Detect which cell encompasses the target text, then output its (X, Y) center coordinate. 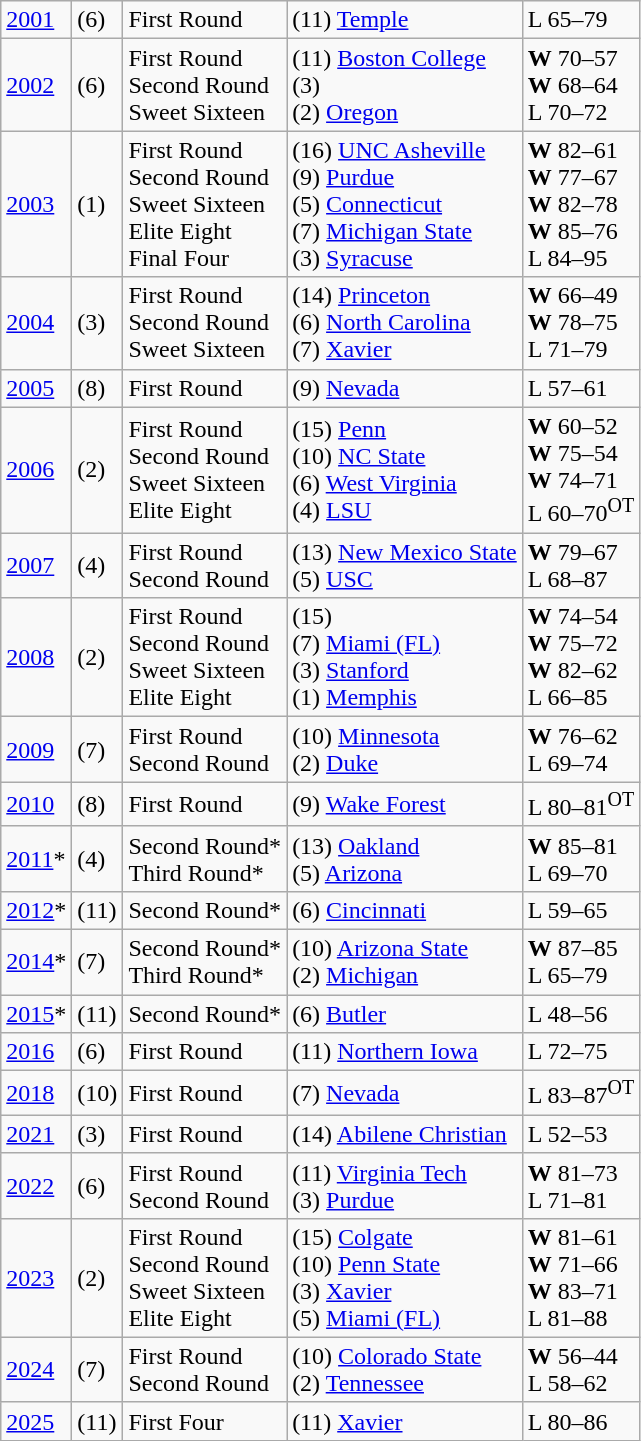
W 85–81L 69–70 (581, 858)
2005 (36, 388)
2021 (36, 1134)
2018 (36, 1094)
First Four (205, 1421)
(10) Minnesota(2) Duke (405, 750)
(6) Cincinnati (405, 910)
L 83–87OT (581, 1094)
W 82–61W 77–67W 82–78W 85–76L 84–95 (581, 204)
L 57–61 (581, 388)
2008 (36, 658)
(10) Arizona State(2) Michigan (405, 962)
L 80–86 (581, 1421)
W 56–44 L 58–62 (581, 1370)
L 72–75 (581, 1052)
(14) Princeton(6) North Carolina(7) Xavier (405, 323)
2006 (36, 470)
2016 (36, 1052)
2002 (36, 85)
2001 (36, 20)
(11) Northern Iowa (405, 1052)
2007 (36, 566)
(9) Nevada (405, 388)
(14) Abilene Christian (405, 1134)
W 74–54W 75–72W 82–62L 66–85 (581, 658)
(11) Xavier (405, 1421)
(9) Wake Forest (405, 804)
(15) (7) Miami (FL)(3) Stanford(1) Memphis (405, 658)
2011* (36, 858)
L 59–65 (581, 910)
First RoundSecond RoundSweet SixteenElite EightFinal Four (205, 204)
(15) Colgate (10) Penn State (3) Xavier (5) Miami (FL) (405, 1278)
W 81–73 L 71–81 (581, 1186)
W 76–62L 69–74 (581, 750)
(11) Temple (405, 20)
W 87–85L 65–79 (581, 962)
W 70–57W 68–64L 70–72 (581, 85)
L 52–53 (581, 1134)
(10) (98, 1094)
(6) Butler (405, 1014)
2012* (36, 910)
W 66–49W 78–75L 71–79 (581, 323)
W 79–67L 68–87 (581, 566)
2024 (36, 1370)
(11) Boston College(3) (2) Oregon (405, 85)
(11) Virginia Tech(3) Purdue (405, 1186)
2003 (36, 204)
(15) Penn(10) NC State(6) West Virginia(4) LSU (405, 470)
L 65–79 (581, 20)
2010 (36, 804)
W 60–52W 75–54W 74–71L 60–70OT (581, 470)
(13) New Mexico State(5) USC (405, 566)
W 81–61 W 71–66 W 83–71 L 81–88 (581, 1278)
2004 (36, 323)
2014* (36, 962)
(7) Nevada (405, 1094)
2015* (36, 1014)
2025 (36, 1421)
2023 (36, 1278)
(10) Colorado State (2) Tennessee (405, 1370)
L 80–81OT (581, 804)
(13) Oakland(5) Arizona (405, 858)
2009 (36, 750)
L 48–56 (581, 1014)
(16) UNC Asheville(9) Purdue(5) Connecticut(7) Michigan State(3) Syracuse (405, 204)
2022 (36, 1186)
(1) (98, 204)
